Provide the [x, y] coordinate of the cell's center where the given text is located.  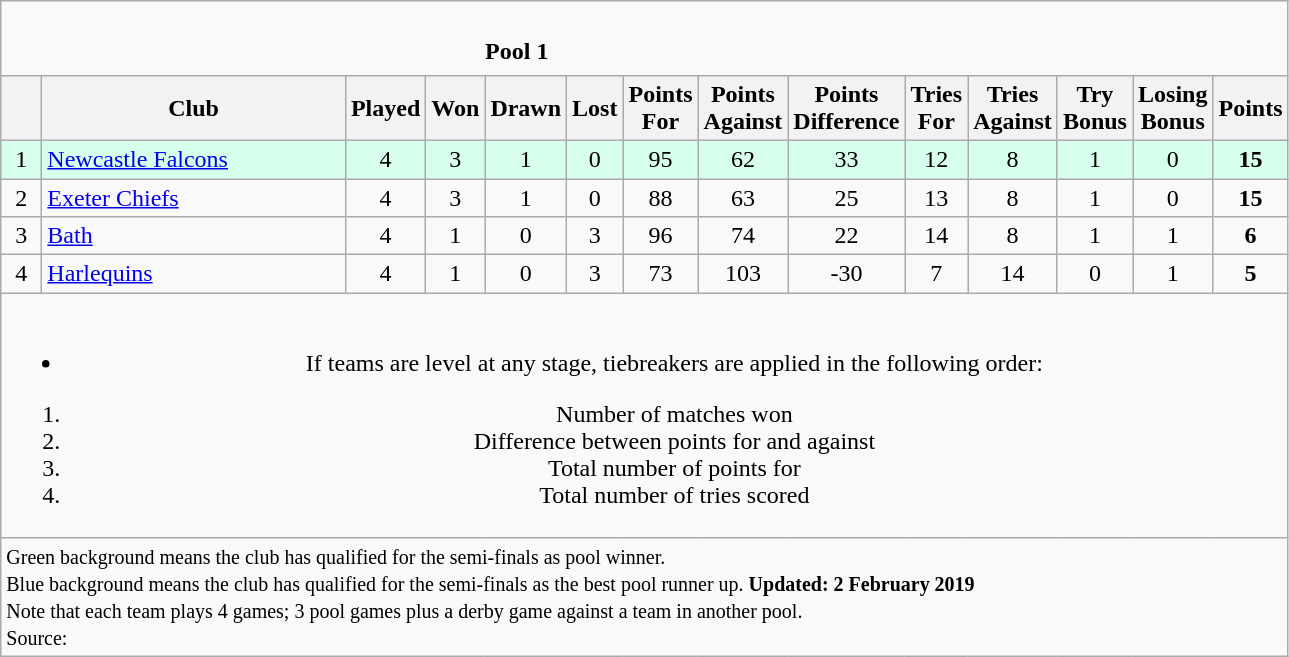
95 [660, 159]
Points For [660, 108]
5 [1250, 274]
Points [1250, 108]
74 [743, 236]
Exeter Chiefs [194, 197]
Drawn [526, 108]
Bath [194, 236]
6 [1250, 236]
Lost [595, 108]
96 [660, 236]
Tries Against [1013, 108]
88 [660, 197]
33 [846, 159]
Try Bonus [1094, 108]
2 [22, 197]
Club [194, 108]
22 [846, 236]
Won [456, 108]
73 [660, 274]
25 [846, 197]
63 [743, 197]
Points Against [743, 108]
7 [936, 274]
-30 [846, 274]
Newcastle Falcons [194, 159]
12 [936, 159]
Played [385, 108]
13 [936, 197]
Harlequins [194, 274]
Points Difference [846, 108]
Losing Bonus [1172, 108]
62 [743, 159]
Tries For [936, 108]
103 [743, 274]
